Pinpoint the cell where the given text exists, returning its [X, Y] midpoint coordinate. 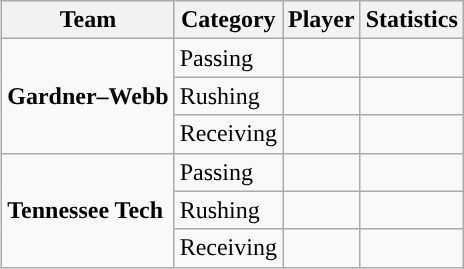
Player [321, 20]
Team [88, 20]
Tennessee Tech [88, 210]
Gardner–Webb [88, 96]
Category [228, 20]
Statistics [412, 20]
